Locate the cell with the specified text and output its (X, Y) center coordinate. 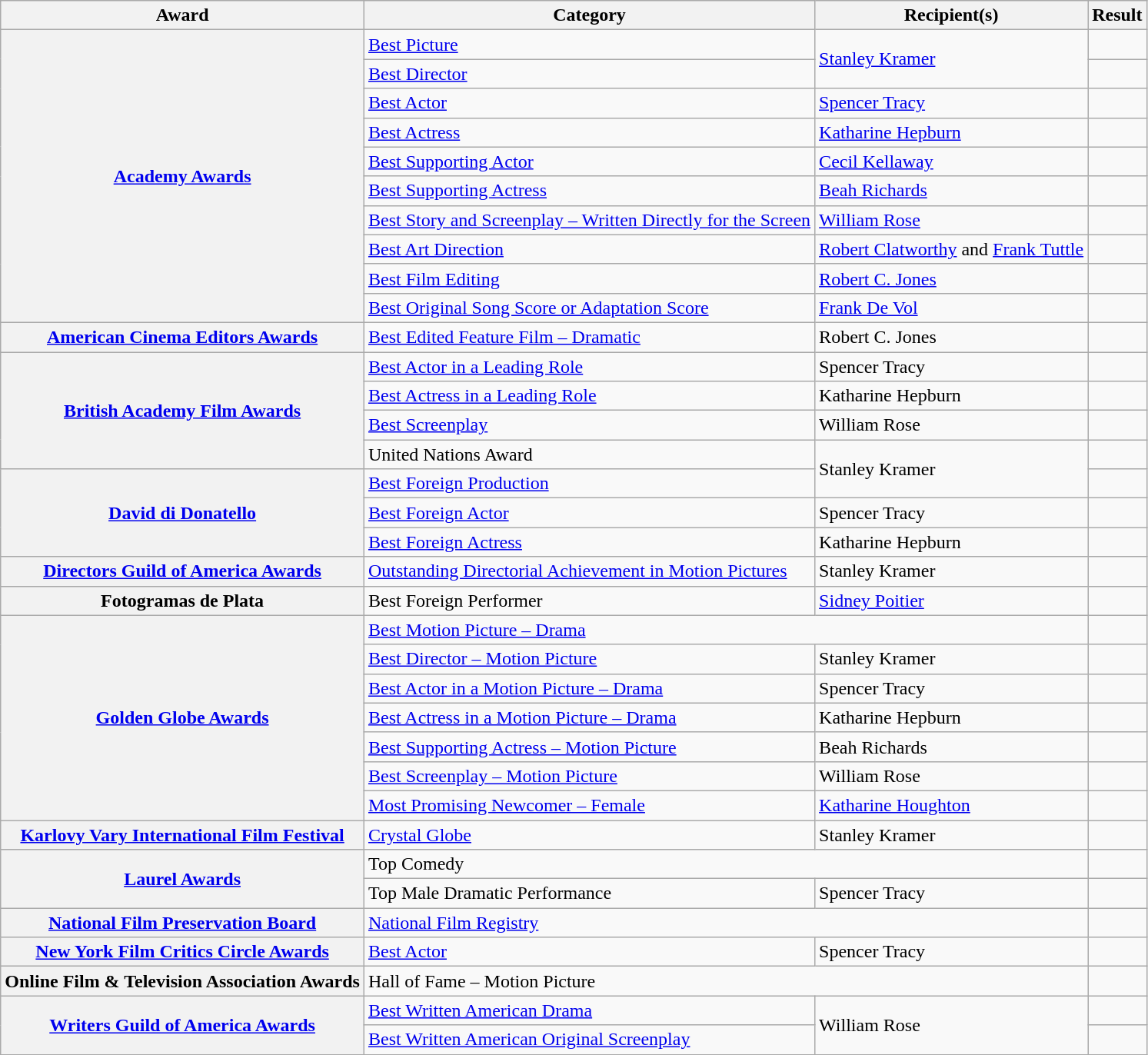
Best Foreign Production (589, 484)
Frank De Vol (952, 308)
Fotogramas de Plata (183, 601)
Best Picture (589, 45)
Best Motion Picture – Drama (726, 630)
Award (183, 15)
American Cinema Editors Awards (183, 337)
Best Director – Motion Picture (589, 659)
Best Actor in a Motion Picture – Drama (589, 688)
Best Supporting Actor (589, 161)
Golden Globe Awards (183, 717)
Best Supporting Actress (589, 191)
Best Actor in a Leading Role (589, 367)
Best Screenplay (589, 425)
Best Foreign Actor (589, 513)
Best Edited Feature Film – Dramatic (589, 337)
Best Original Song Score or Adaptation Score (589, 308)
Most Promising Newcomer – Female (589, 805)
Best Screenplay – Motion Picture (589, 776)
Recipient(s) (952, 15)
Outstanding Directorial Achievement in Motion Pictures (589, 571)
Best Actress in a Leading Role (589, 396)
Best Film Editing (589, 278)
Top Comedy (726, 864)
Result (1117, 15)
David di Donatello (183, 513)
Best Foreign Actress (589, 542)
New York Film Critics Circle Awards (183, 952)
National Film Preservation Board (183, 923)
Online Film & Television Association Awards (183, 981)
National Film Registry (726, 923)
Best Written American Original Screenplay (589, 1040)
Hall of Fame – Motion Picture (726, 981)
Best Actress in a Motion Picture – Drama (589, 717)
Sidney Poitier (952, 601)
Best Written American Drama (589, 1010)
Academy Awards (183, 177)
Category (589, 15)
Cecil Kellaway (952, 161)
Karlovy Vary International Film Festival (183, 834)
Directors Guild of America Awards (183, 571)
United Nations Award (589, 454)
Laurel Awards (183, 879)
Best Director (589, 74)
British Academy Film Awards (183, 411)
Best Art Direction (589, 249)
Top Male Dramatic Performance (589, 894)
Best Foreign Performer (589, 601)
Robert Clatworthy and Frank Tuttle (952, 249)
Writers Guild of America Awards (183, 1025)
Crystal Globe (589, 834)
Katharine Houghton (952, 805)
Best Actress (589, 132)
Best Story and Screenplay – Written Directly for the Screen (589, 220)
Best Supporting Actress – Motion Picture (589, 747)
